Identify which cell holds the provided text, then report its [x, y] central coordinate. 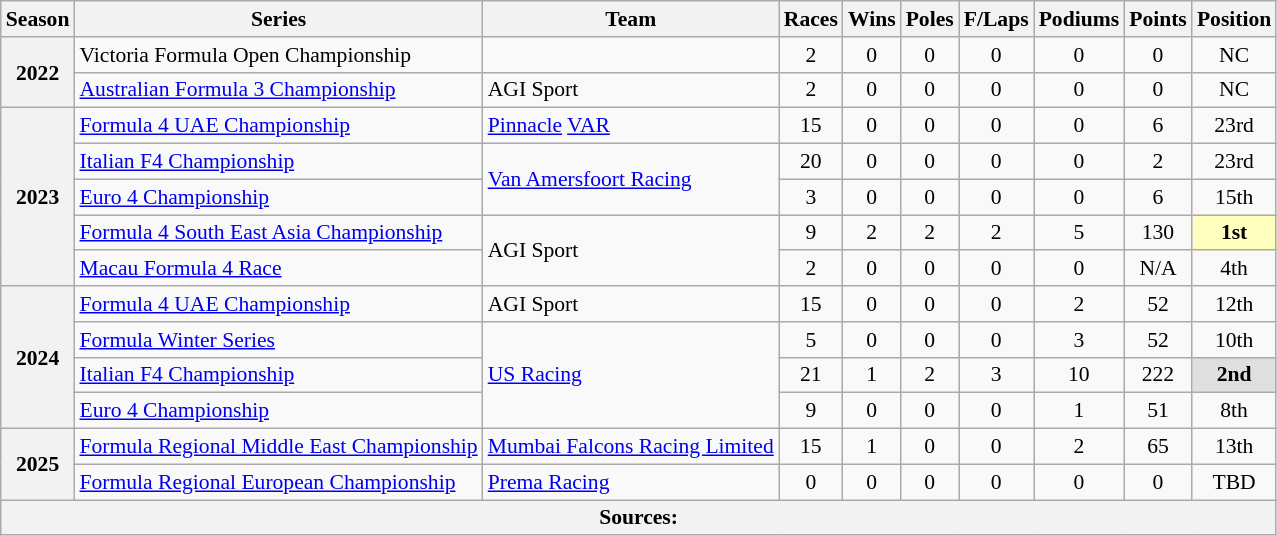
Formula Regional Middle East Championship [278, 447]
Formula Regional European Championship [278, 482]
130 [1158, 233]
65 [1158, 447]
222 [1158, 375]
10 [1080, 375]
F/Laps [996, 19]
20 [811, 162]
10th [1234, 340]
2025 [38, 464]
8th [1234, 411]
Points [1158, 19]
1st [1234, 233]
2023 [38, 197]
12th [1234, 304]
Position [1234, 19]
N/A [1158, 269]
Sources: [639, 518]
Series [278, 19]
2024 [38, 357]
Prema Racing [631, 482]
2nd [1234, 375]
TBD [1234, 482]
Australian Formula 3 Championship [278, 90]
Formula 4 South East Asia Championship [278, 233]
US Racing [631, 376]
13th [1234, 447]
4th [1234, 269]
Races [811, 19]
Formula Winter Series [278, 340]
Mumbai Falcons Racing Limited [631, 447]
Team [631, 19]
Season [38, 19]
Victoria Formula Open Championship [278, 55]
Poles [930, 19]
21 [811, 375]
Van Amersfoort Racing [631, 180]
51 [1158, 411]
2022 [38, 72]
Macau Formula 4 Race [278, 269]
15th [1234, 197]
Pinnacle VAR [631, 126]
Podiums [1080, 19]
Wins [872, 19]
